Return [X, Y] of the center of cell containing provided text 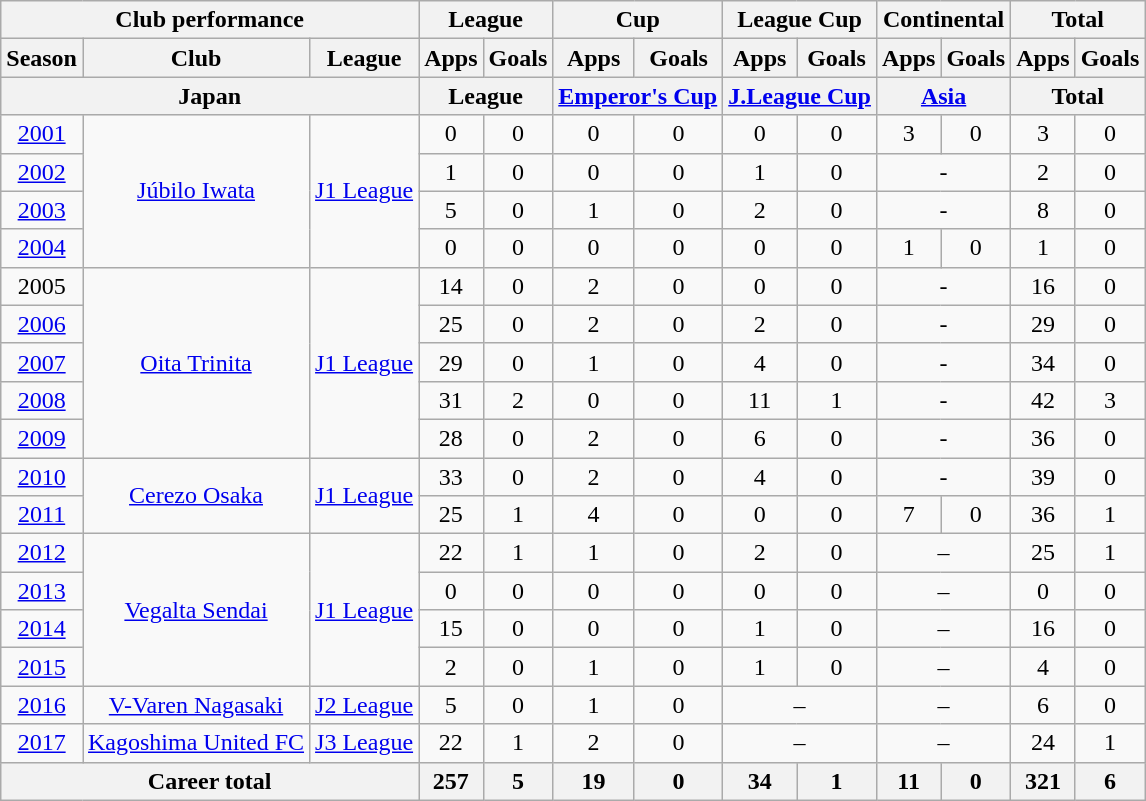
J3 League [364, 743]
2003 [42, 210]
2014 [42, 629]
2016 [42, 705]
2015 [42, 667]
Career total [210, 781]
2009 [42, 438]
Continental [943, 20]
Emperor's Cup [638, 96]
J.League Cup [800, 96]
Oita Trinita [196, 362]
Cup [638, 20]
2011 [42, 515]
J2 League [364, 705]
257 [451, 781]
Club performance [210, 20]
8 [1043, 210]
Club [196, 58]
2010 [42, 477]
Vegalta Sendai [196, 610]
19 [594, 781]
2004 [42, 248]
24 [1043, 743]
V-Varen Nagasaki [196, 705]
2006 [42, 324]
Season [42, 58]
14 [451, 286]
2017 [42, 743]
7 [908, 515]
2008 [42, 400]
2007 [42, 362]
33 [451, 477]
Asia [943, 96]
League Cup [800, 20]
42 [1043, 400]
2002 [42, 172]
Japan [210, 96]
321 [1043, 781]
28 [451, 438]
39 [1043, 477]
2013 [42, 591]
2012 [42, 553]
Kagoshima United FC [196, 743]
Júbilo Iwata [196, 191]
Cerezo Osaka [196, 496]
15 [451, 629]
2005 [42, 286]
31 [451, 400]
2001 [42, 134]
